Locate the cell with the specified text and output its (X, Y) center coordinate. 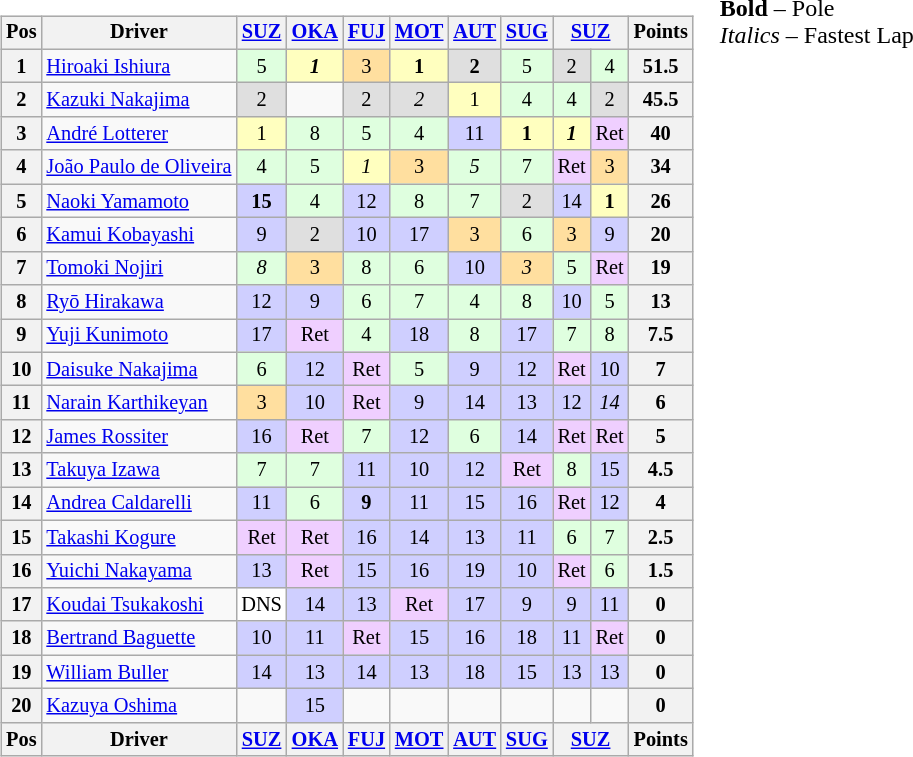
James Rossiter (138, 437)
Naoki Yamamoto (138, 201)
4.5 (661, 470)
Koudai Tsukakoshi (138, 605)
Ryō Hirakawa (138, 302)
Bertrand Baguette (138, 638)
DNS (261, 605)
34 (661, 167)
Hiroaki Ishiura (138, 66)
William Buller (138, 672)
Yuji Kunimoto (138, 336)
40 (661, 134)
51.5 (661, 66)
Kazuya Oshima (138, 706)
Andrea Caldarelli (138, 504)
Takashi Kogure (138, 537)
Daisuke Nakajima (138, 369)
7.5 (661, 336)
André Lotterer (138, 134)
45.5 (661, 100)
Tomoki Nojiri (138, 268)
Takuya Izawa (138, 470)
1.5 (661, 571)
Narain Karthikeyan (138, 403)
Yuichi Nakayama (138, 571)
2.5 (661, 537)
João Paulo de Oliveira (138, 167)
26 (661, 201)
Kamui Kobayashi (138, 235)
Kazuki Nakajima (138, 100)
